From the cell containing the given text, extract its center point as [X, Y] coordinate. 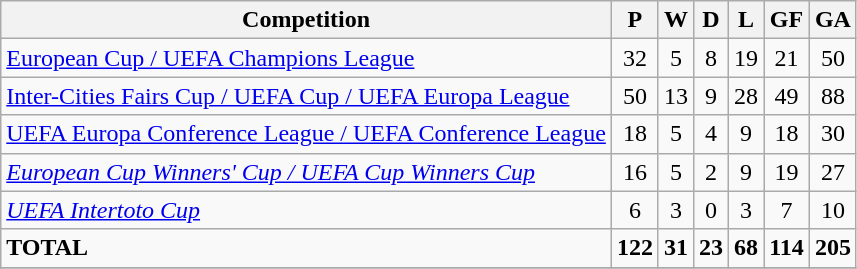
16 [634, 172]
UEFA Europa Conference League / UEFA Conference League [306, 134]
GA [832, 20]
30 [832, 134]
Inter-Cities Fairs Cup / UEFA Cup / UEFA Europa League [306, 96]
205 [832, 248]
32 [634, 58]
27 [832, 172]
13 [676, 96]
31 [676, 248]
Competition [306, 20]
10 [832, 210]
European Cup / UEFA Champions League [306, 58]
0 [710, 210]
23 [710, 248]
4 [710, 134]
European Cup Winners' Cup / UEFA Cup Winners Cup [306, 172]
88 [832, 96]
122 [634, 248]
8 [710, 58]
D [710, 20]
21 [787, 58]
W [676, 20]
UEFA Intertoto Cup [306, 210]
68 [746, 248]
P [634, 20]
114 [787, 248]
7 [787, 210]
L [746, 20]
28 [746, 96]
49 [787, 96]
6 [634, 210]
GF [787, 20]
2 [710, 172]
TOTAL [306, 248]
